Provide the [X, Y] coordinate of the cell's center where the given text is located.  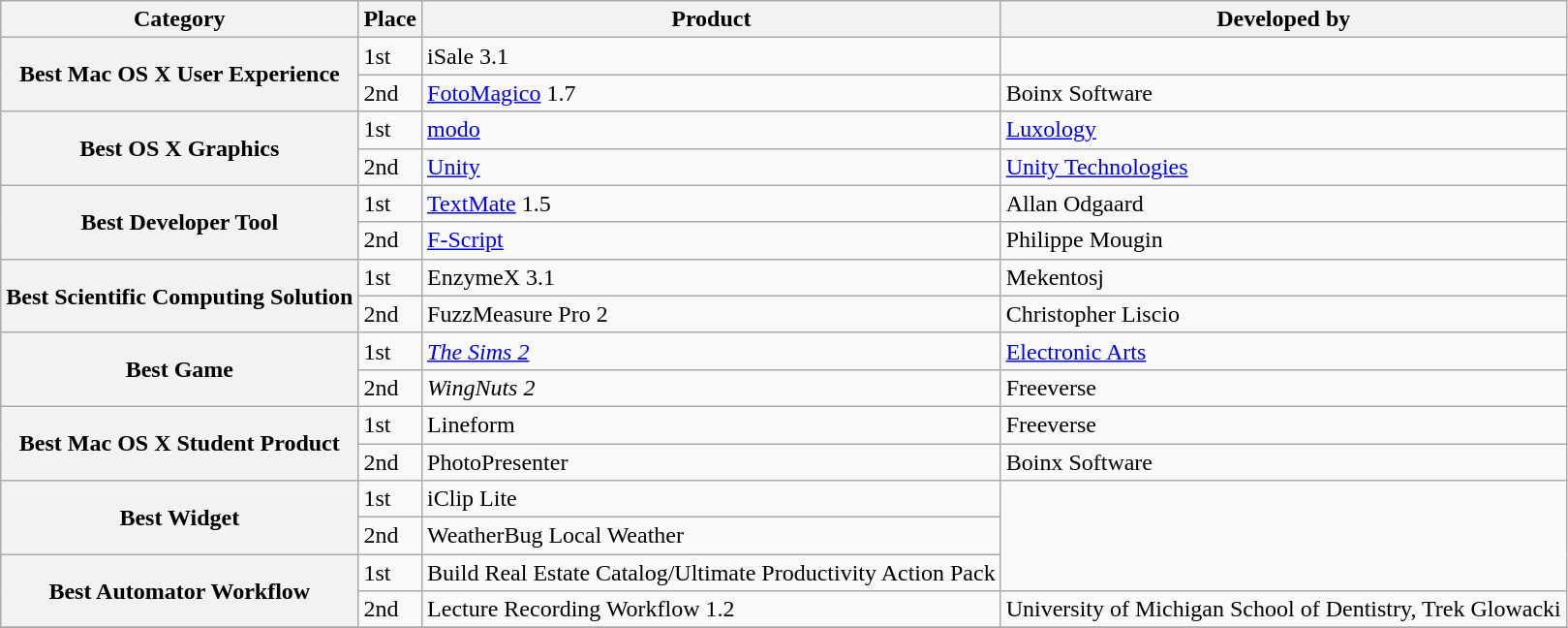
Best Automator Workflow [180, 591]
Lineform [712, 424]
Developed by [1283, 19]
TextMate 1.5 [712, 204]
Unity [712, 167]
Luxology [1283, 130]
Philippe Mougin [1283, 240]
WingNuts 2 [712, 388]
Best Mac OS X Student Product [180, 443]
Mekentosj [1283, 277]
iClip Lite [712, 499]
Best Game [180, 369]
Build Real Estate Catalog/Ultimate Productivity Action Pack [712, 573]
FotoMagico 1.7 [712, 93]
Best Scientific Computing Solution [180, 296]
WeatherBug Local Weather [712, 536]
Product [712, 19]
EnzymeX 3.1 [712, 277]
F-Script [712, 240]
The Sims 2 [712, 351]
Category [180, 19]
Christopher Liscio [1283, 314]
Best Mac OS X User Experience [180, 75]
Best Widget [180, 518]
Allan Odgaard [1283, 204]
Best OS X Graphics [180, 148]
PhotoPresenter [712, 462]
modo [712, 130]
Place [390, 19]
FuzzMeasure Pro 2 [712, 314]
Lecture Recording Workflow 1.2 [712, 610]
University of Michigan School of Dentistry, Trek Glowacki [1283, 610]
Unity Technologies [1283, 167]
Electronic Arts [1283, 351]
iSale 3.1 [712, 56]
Best Developer Tool [180, 222]
